Locate the cell with the specified text and output its [X, Y] center coordinate. 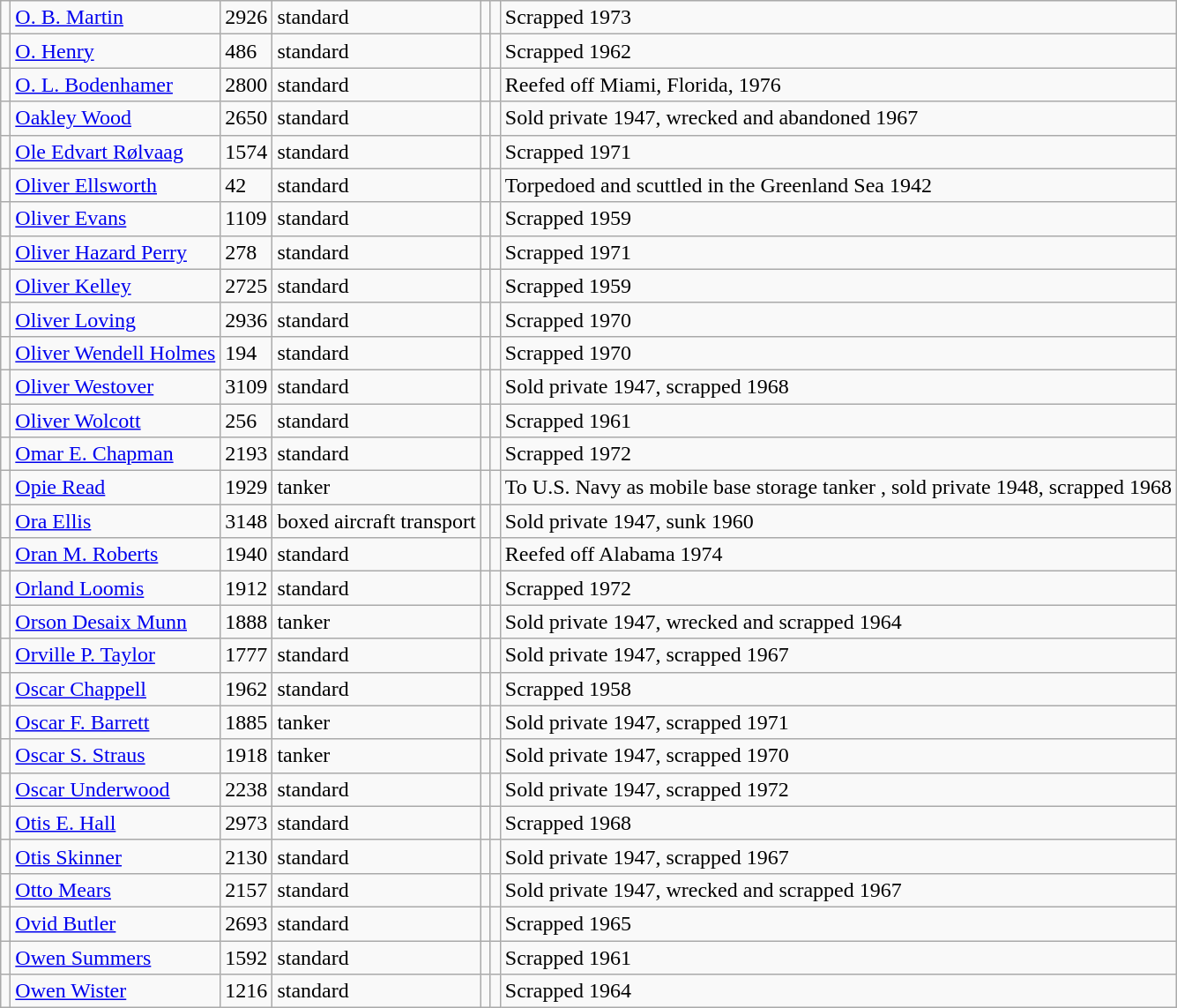
Oliver Hazard Perry [115, 252]
194 [247, 353]
2238 [247, 789]
Oscar S. Straus [115, 756]
O. Henry [115, 51]
2926 [247, 18]
2973 [247, 823]
278 [247, 252]
1777 [247, 655]
Scrapped 1964 [838, 991]
1940 [247, 555]
Sold private 1947, wrecked and abandoned 1967 [838, 118]
2800 [247, 85]
Scrapped 1965 [838, 923]
2693 [247, 923]
Oscar Chappell [115, 689]
Oscar Underwood [115, 789]
1962 [247, 689]
Oliver Wendell Holmes [115, 353]
1918 [247, 756]
Orson Desaix Munn [115, 622]
Ora Ellis [115, 521]
1574 [247, 152]
Otto Mears [115, 890]
Ole Edvart Rølvaag [115, 152]
Opie Read [115, 488]
Oliver Loving [115, 319]
Scrapped 1968 [838, 823]
Omar E. Chapman [115, 454]
Orland Loomis [115, 588]
1912 [247, 588]
Owen Summers [115, 957]
2936 [247, 319]
Sold private 1947, scrapped 1970 [838, 756]
Reefed off Miami, Florida, 1976 [838, 85]
1929 [247, 488]
486 [247, 51]
3148 [247, 521]
1216 [247, 991]
Ovid Butler [115, 923]
2157 [247, 890]
Oran M. Roberts [115, 555]
Sold private 1947, wrecked and scrapped 1964 [838, 622]
3109 [247, 386]
O. B. Martin [115, 18]
Oakley Wood [115, 118]
Sold private 1947, scrapped 1972 [838, 789]
Oliver Ellsworth [115, 185]
boxed aircraft transport [376, 521]
2725 [247, 286]
Sold private 1947, scrapped 1968 [838, 386]
Torpedoed and scuttled in the Greenland Sea 1942 [838, 185]
Orville P. Taylor [115, 655]
2650 [247, 118]
Oscar F. Barrett [115, 722]
Sold private 1947, sunk 1960 [838, 521]
Oliver Wolcott [115, 421]
To U.S. Navy as mobile base storage tanker , sold private 1948, scrapped 1968 [838, 488]
Oliver Kelley [115, 286]
Reefed off Alabama 1974 [838, 555]
Otis Skinner [115, 856]
1592 [247, 957]
Sold private 1947, wrecked and scrapped 1967 [838, 890]
Owen Wister [115, 991]
2193 [247, 454]
Scrapped 1973 [838, 18]
Scrapped 1958 [838, 689]
2130 [247, 856]
1109 [247, 219]
Sold private 1947, scrapped 1971 [838, 722]
256 [247, 421]
42 [247, 185]
1885 [247, 722]
Scrapped 1962 [838, 51]
O. L. Bodenhamer [115, 85]
Otis E. Hall [115, 823]
Oliver Evans [115, 219]
1888 [247, 622]
Oliver Westover [115, 386]
